Extract the (X, Y) coordinate from the center of the cell holding the provided text.  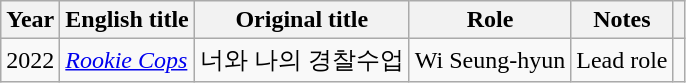
2022 (30, 60)
Rookie Cops (127, 60)
Notes (622, 20)
너와 나의 경찰수업 (302, 60)
Original title (302, 20)
Lead role (622, 60)
Year (30, 20)
English title (127, 20)
Wi Seung-hyun (490, 60)
Role (490, 20)
